Detect which cell encompasses the target text, then output its (X, Y) center coordinate. 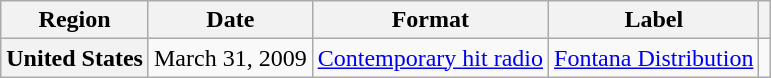
Date (230, 20)
Format (430, 20)
Label (654, 20)
March 31, 2009 (230, 58)
Region (75, 20)
United States (75, 58)
Fontana Distribution (654, 58)
Contemporary hit radio (430, 58)
